Identify which cell holds the provided text, then report its [x, y] central coordinate. 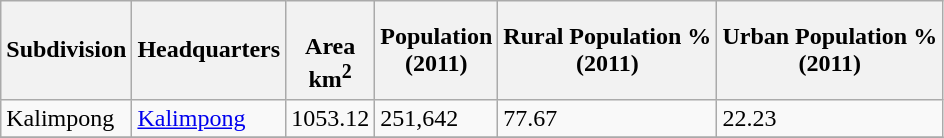
Population(2011) [436, 50]
77.67 [608, 118]
22.23 [830, 118]
Urban Population % (2011) [830, 50]
1053.12 [330, 118]
251,642 [436, 118]
Headquarters [209, 50]
Areakm2 [330, 50]
Subdivision [66, 50]
Rural Population %(2011) [608, 50]
